For the text-containing cell, return its midpoint in (x, y) coordinate format. 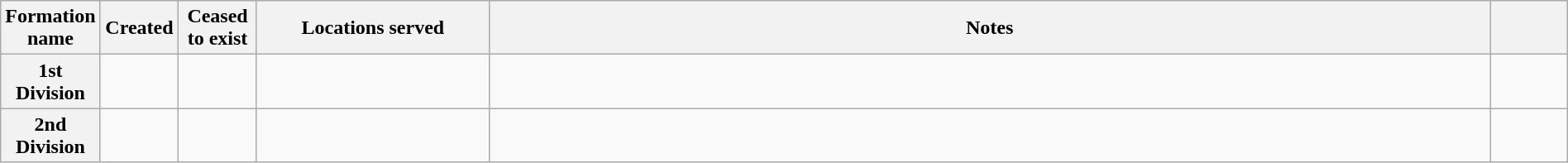
Formation name (50, 28)
1st Division (50, 81)
2nd Division (50, 136)
Locations served (372, 28)
Ceased to exist (218, 28)
Notes (989, 28)
Created (139, 28)
